Output the [x, y] coordinate of the center of the cell containing the given text.  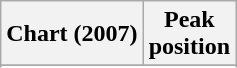
Peak position [189, 34]
Chart (2007) [72, 34]
